Capture the cell that displays the provided text and extract its [X, Y] central coordinate. 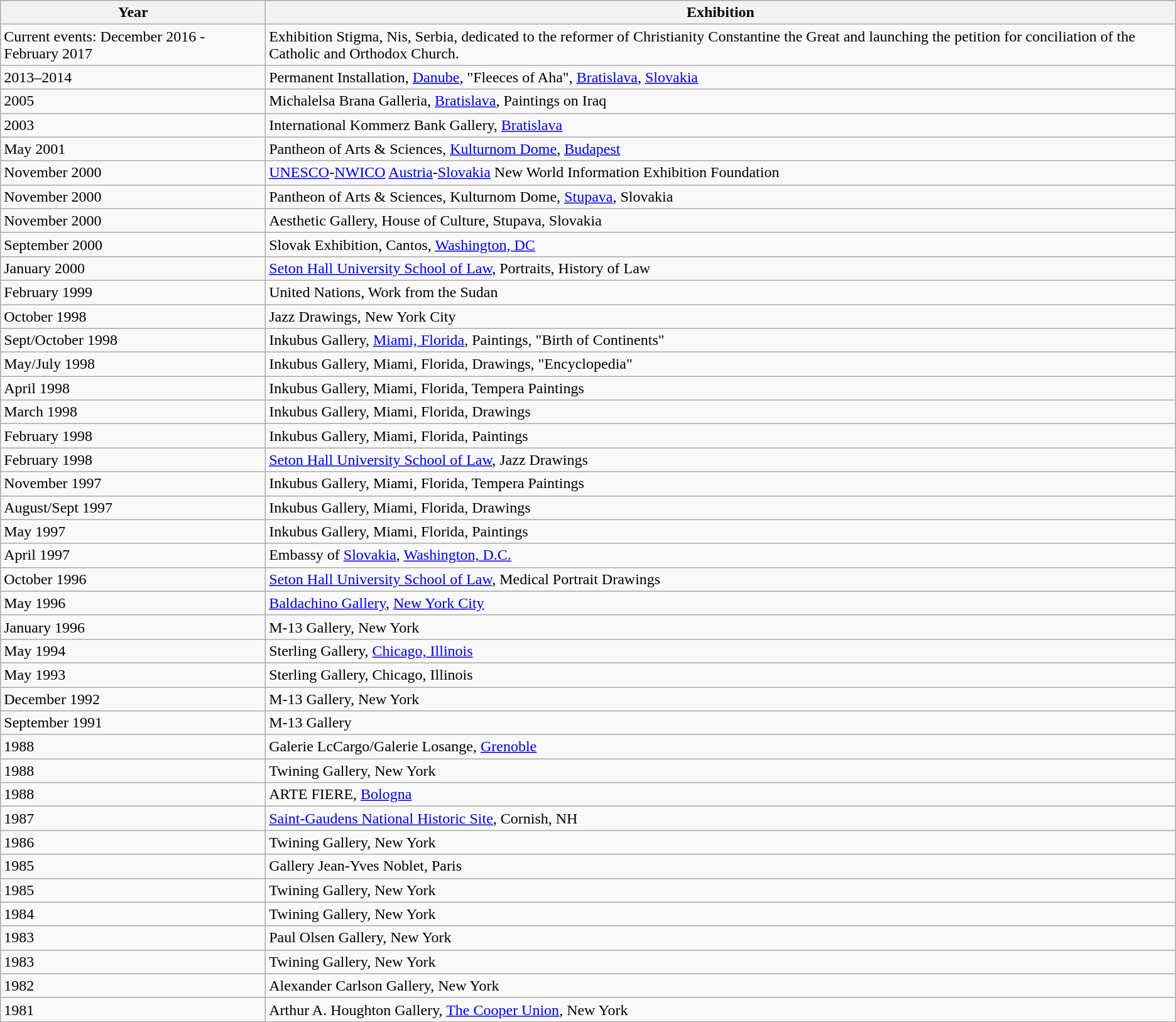
1981 [133, 1009]
Sept/October 1998 [133, 340]
April 1997 [133, 555]
January 1996 [133, 627]
Seton Hall University School of Law, Medical Portrait Drawings [721, 579]
Paul Olsen Gallery, New York [721, 938]
March 1998 [133, 412]
Current events: December 2016 - February 2017 [133, 45]
April 1998 [133, 388]
Baldachino Gallery, New York City [721, 603]
Permanent Installation, Danube, "Fleeces of Aha", Bratislava, Slovakia [721, 77]
Slovak Exhibition, Cantos, Washington, DC [721, 244]
January 2000 [133, 268]
May 1994 [133, 651]
Seton Hall University School of Law, Jazz Drawings [721, 460]
1986 [133, 842]
December 1992 [133, 699]
Inkubus Gallery, Miami, Florida, Paintings, "Birth of Continents" [721, 340]
Seton Hall University School of Law, Portraits, History of Law [721, 268]
May 1997 [133, 531]
International Kommerz Bank Gallery, Bratislava [721, 125]
October 1998 [133, 316]
Aesthetic Gallery, House of Culture, Stupava, Slovakia [721, 220]
Pantheon of Arts & Sciences, Kulturnom Dome, Budapest [721, 149]
1982 [133, 986]
1987 [133, 818]
United Nations, Work from the Sudan [721, 292]
September 2000 [133, 244]
Embassy of Slovakia, Washington, D.C. [721, 555]
May 1996 [133, 603]
November 1997 [133, 484]
Gallery Jean-Yves Noblet, Paris [721, 866]
October 1996 [133, 579]
May 2001 [133, 149]
May 1993 [133, 675]
2005 [133, 101]
2003 [133, 125]
August/Sept 1997 [133, 508]
M-13 Gallery [721, 723]
Exhibition [721, 13]
Inkubus Gallery, Miami, Florida, Drawings, "Encyclopedia" [721, 364]
Saint-Gaudens National Historic Site, Cornish, NH [721, 818]
September 1991 [133, 723]
February 1999 [133, 292]
May/July 1998 [133, 364]
Jazz Drawings, New York City [721, 316]
ARTE FIERE, Bologna [721, 795]
Arthur A. Houghton Gallery, The Cooper Union, New York [721, 1009]
UNESCO-NWICO Austria-Slovakia New World Information Exhibition Foundation [721, 173]
2013–2014 [133, 77]
1984 [133, 914]
Pantheon of Arts & Sciences, Kulturnom Dome, Stupava, Slovakia [721, 197]
Michalelsa Brana Galleria, Bratislava, Paintings on Iraq [721, 101]
Year [133, 13]
Alexander Carlson Gallery, New York [721, 986]
Galerie LcCargo/Galerie Losange, Grenoble [721, 747]
